Capture the cell that displays the provided text and extract its [X, Y] central coordinate. 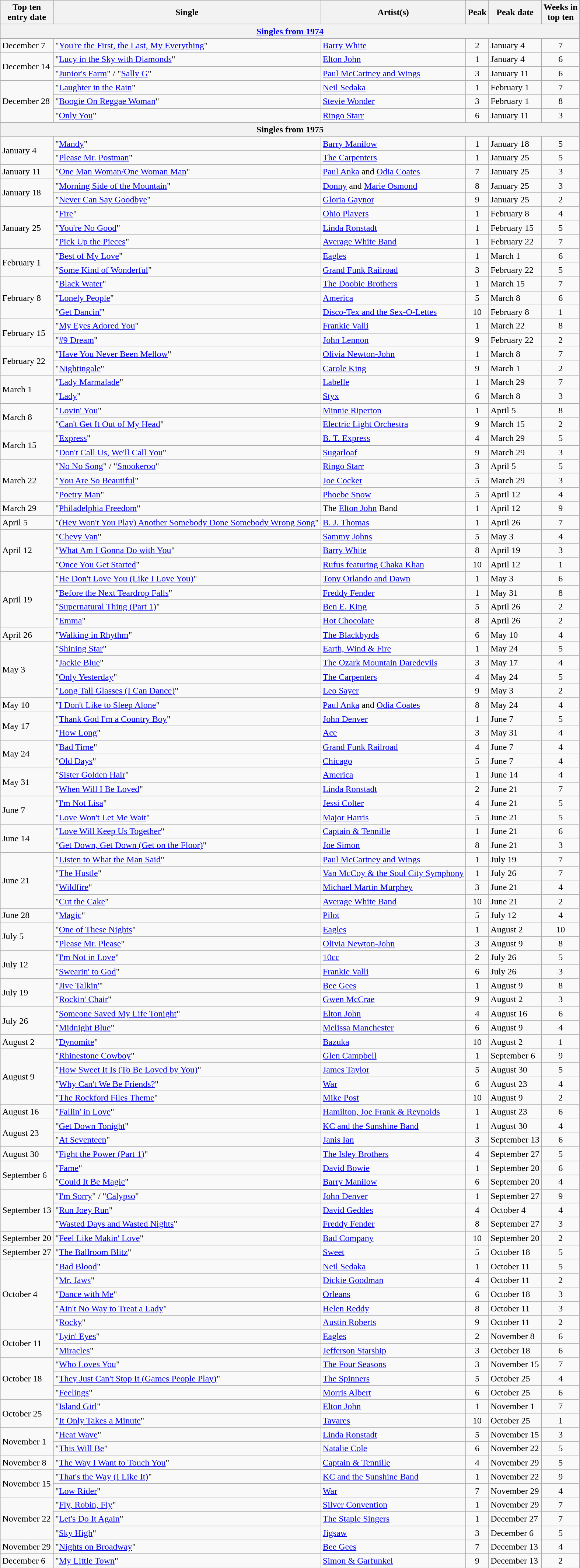
"Run Joey Run" [187, 1210]
Ace [393, 733]
Carole King [393, 368]
"Nightingale" [187, 368]
Michael Martin Murphey [393, 887]
Van McCoy & the Soul City Symphony [393, 873]
"Let's Do It Again" [187, 1519]
"Fight the Power (Part 1)" [187, 1154]
Weeks intop ten [560, 13]
Artist(s) [393, 13]
Donny and Marie Osmond [393, 185]
B. J. Thomas [393, 522]
"Midnight Blue" [187, 1028]
Glen Campbell [393, 1056]
"Love Will Keep Us Together" [187, 831]
Sammy Johns [393, 536]
"Old Days" [187, 761]
"Bad Time" [187, 747]
"Dance with Me" [187, 1294]
Joe Cocker [393, 480]
"Sky High" [187, 1533]
Singles from 1974 [290, 31]
"Swearin' to God" [187, 971]
"You're No Good" [187, 228]
Stevie Wonder [393, 101]
"Low Rider" [187, 1491]
"Magic" [187, 915]
Sweet [393, 1252]
"Wasted Days and Wasted Nights" [187, 1224]
"Rockin' Chair" [187, 999]
Hamilton, Joe Frank & Reynolds [393, 1112]
Ben E. King [393, 606]
July 5 [27, 936]
"The Ballroom Blitz" [187, 1252]
Helen Reddy [393, 1308]
"Fallin' in Love" [187, 1112]
Rufus featuring Chaka Khan [393, 564]
"They Just Can't Stop It (Games People Play)" [187, 1378]
The Four Seasons [393, 1364]
"One of These Nights" [187, 929]
"Jive Talkin'" [187, 985]
Hot Chocolate [393, 620]
"Long Tall Glasses (I Can Dance)" [187, 691]
Single [187, 13]
"I'm Not Lisa" [187, 803]
Gwen McCrae [393, 999]
"It Only Takes a Minute" [187, 1421]
"Mr. Jaws" [187, 1280]
"He Don't Love You (Like I Love You)" [187, 578]
Earth, Wind & Fire [393, 649]
"You Are So Beautiful" [187, 480]
"You're the First, the Last, My Everything" [187, 45]
"Never Can Say Goodbye" [187, 200]
"Poetry Man" [187, 494]
"Lyin' Eyes" [187, 1336]
John Lennon [393, 340]
"Get Down, Get Down (Get on the Floor)" [187, 845]
The Isley Brothers [393, 1154]
Natalie Cole [393, 1449]
Major Harris [393, 817]
"Some Kind of Wonderful" [187, 270]
"Lady Marmalade" [187, 382]
Jessi Colter [393, 803]
The Ozark Mountain Daredevils [393, 663]
James Taylor [393, 1070]
"Get Dancin'" [187, 312]
"Don't Call Us, We'll Call You" [187, 452]
Simon & Garfunkel [393, 1561]
Ohio Players [393, 214]
Dickie Goodman [393, 1280]
"Junior's Farm" / "Sally G" [187, 73]
"Jackie Blue" [187, 663]
"Shining Star" [187, 649]
"Ain't No Way to Treat a Lady" [187, 1308]
"Wildfire" [187, 887]
"Only You" [187, 115]
"Feelings" [187, 1393]
"How Sweet It Is (To Be Loved by You)" [187, 1070]
"Rocky" [187, 1322]
"Love Won't Let Me Wait" [187, 817]
Styx [393, 396]
"Who Loves You" [187, 1364]
"Boogie On Reggae Woman" [187, 101]
Electric Light Orchestra [393, 424]
Silver Convention [393, 1505]
"Rhinestone Cowboy" [187, 1056]
"Lucy in the Sky with Diamonds" [187, 59]
"Bad Blood" [187, 1266]
Morris Albert [393, 1393]
Peak date [515, 13]
"Only Yesterday" [187, 677]
The Staple Singers [393, 1519]
"Fire" [187, 214]
"#9 Dream" [187, 340]
"Lonely People" [187, 298]
"Island Girl" [187, 1407]
Austin Roberts [393, 1322]
Bazuka [393, 1042]
"When Will I Be Loved" [187, 789]
"The Way I Want to Touch You" [187, 1463]
"Best of My Love" [187, 256]
"Emma" [187, 620]
"Lovin' You" [187, 410]
"Feel Like Makin' Love" [187, 1238]
"At Seventeen" [187, 1140]
"Please Mr. Please" [187, 943]
David Bowie [393, 1168]
"One Man Woman/One Woman Man" [187, 171]
"Nights on Broadway" [187, 1547]
Singles from 1975 [290, 129]
Tony Orlando and Dawn [393, 578]
Tavares [393, 1421]
"Chevy Van" [187, 536]
"No No Song" / "Snookeroo" [187, 466]
"I Don't Like to Sleep Alone" [187, 705]
June 28 [27, 915]
"Black Water" [187, 284]
Sugarloaf [393, 452]
Mike Post [393, 1098]
"Someone Saved My Life Tonight" [187, 1014]
"I'm Not in Love" [187, 957]
"Heat Wave" [187, 1435]
Melissa Manchester [393, 1028]
The Elton John Band [393, 508]
"That's the Way (I Like It)" [187, 1477]
"What Am I Gonna Do with You" [187, 550]
"Cut the Cake" [187, 901]
"Before the Next Teardrop Falls" [187, 592]
"This Will Be" [187, 1449]
December 7 [27, 45]
"Pick Up the Pieces" [187, 242]
Pilot [393, 915]
"The Rockford Files Theme" [187, 1098]
"Walking in Rhythm" [187, 634]
"Have You Never Been Mellow" [187, 354]
"Fame" [187, 1168]
"My Little Town" [187, 1561]
Bad Company [393, 1238]
December 28 [27, 101]
Joe Simon [393, 845]
"Can't Get It Out of My Head" [187, 424]
The Doobie Brothers [393, 284]
Disco-Tex and the Sex-O-Lettes [393, 312]
Janis Ian [393, 1140]
"The Hustle" [187, 873]
Top tenentry date [27, 13]
Orleans [393, 1294]
"Why Can't We Be Friends?" [187, 1084]
Phoebe Snow [393, 494]
The Spinners [393, 1378]
"Lady" [187, 396]
"Express" [187, 438]
"Listen to What the Man Said" [187, 859]
December 14 [27, 66]
Labelle [393, 382]
"Dynomite" [187, 1042]
Jigsaw [393, 1533]
"Sister Golden Hair" [187, 775]
"(Hey Won't You Play) Another Somebody Done Somebody Wrong Song" [187, 522]
"My Eyes Adored You" [187, 326]
"Please Mr. Postman" [187, 157]
Leo Sayer [393, 691]
"Once You Get Started" [187, 564]
Minnie Riperton [393, 410]
Jefferson Starship [393, 1350]
Chicago [393, 761]
10cc [393, 957]
"I'm Sorry" / "Calypso" [187, 1196]
"How Long" [187, 733]
B. T. Express [393, 438]
Peak [477, 13]
"Morning Side of the Mountain" [187, 185]
Gloria Gaynor [393, 200]
"Mandy" [187, 143]
"Philadelphia Freedom" [187, 508]
"Could It Be Magic" [187, 1182]
"Miracles" [187, 1350]
"Fly, Robin, Fly" [187, 1505]
"Laughter in the Rain" [187, 87]
David Geddes [393, 1210]
The Blackbyrds [393, 634]
December 27 [515, 1519]
"Thank God I'm a Country Boy" [187, 719]
"Supernatural Thing (Part 1)" [187, 606]
"Get Down Tonight" [187, 1126]
